Return the (X, Y) coordinate for the center point of the cell that contains the specified text.  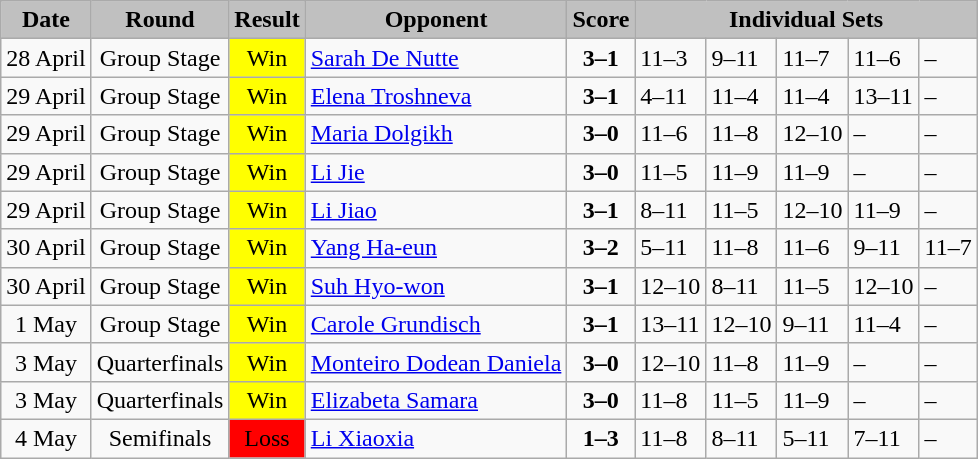
Semifinals (160, 438)
Suh Hyo-won (436, 286)
Maria Dolgikh (436, 134)
Li Xiaoxia (436, 438)
Elena Troshneva (436, 96)
Result (267, 20)
4–11 (670, 96)
1–3 (601, 438)
Li Jiao (436, 210)
28 April (46, 58)
Yang Ha-eun (436, 248)
Li Jie (436, 172)
7–11 (884, 438)
Carole Grundisch (436, 324)
Loss (267, 438)
1 May (46, 324)
Monteiro Dodean Daniela (436, 362)
Score (601, 20)
4 May (46, 438)
3–2 (601, 248)
Sarah De Nutte (436, 58)
Individual Sets (806, 20)
Opponent (436, 20)
11–3 (670, 58)
Elizabeta Samara (436, 400)
Round (160, 20)
Date (46, 20)
